Return [X, Y] of the center of cell containing provided text 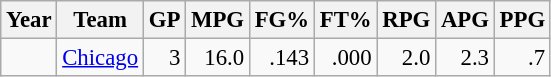
3 [164, 58]
.000 [346, 58]
2.3 [466, 58]
Chicago [100, 58]
PPG [522, 20]
GP [164, 20]
Team [100, 20]
FG% [282, 20]
.143 [282, 58]
APG [466, 20]
16.0 [218, 58]
2.0 [406, 58]
Year [29, 20]
FT% [346, 20]
MPG [218, 20]
RPG [406, 20]
.7 [522, 58]
